Pinpoint the cell where the given text exists, returning its [X, Y] midpoint coordinate. 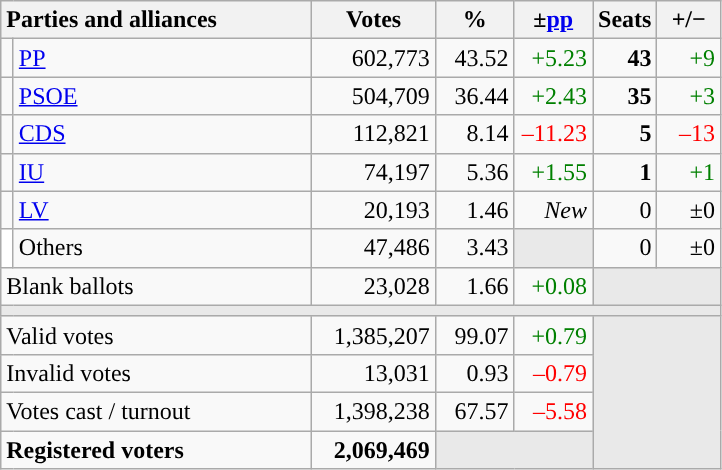
+5.23 [554, 58]
IU [162, 172]
+0.08 [554, 286]
43.52 [474, 58]
1 [624, 172]
Seats [624, 20]
±pp [554, 20]
602,773 [374, 58]
+/− [689, 20]
23,028 [374, 286]
99.07 [474, 335]
67.57 [474, 411]
2,069,469 [374, 449]
20,193 [374, 210]
Blank ballots [156, 286]
43 [624, 58]
CDS [162, 134]
1,385,207 [374, 335]
+0.79 [554, 335]
504,709 [374, 96]
–11.23 [554, 134]
% [474, 20]
0.93 [474, 373]
74,197 [374, 172]
Votes [374, 20]
47,486 [374, 248]
112,821 [374, 134]
–5.58 [554, 411]
+2.43 [554, 96]
New [554, 210]
Parties and alliances [156, 20]
+9 [689, 58]
+3 [689, 96]
13,031 [374, 373]
–0.79 [554, 373]
Invalid votes [156, 373]
PSOE [162, 96]
3.43 [474, 248]
5 [624, 134]
1.46 [474, 210]
Valid votes [156, 335]
Registered voters [156, 449]
PP [162, 58]
35 [624, 96]
LV [162, 210]
8.14 [474, 134]
36.44 [474, 96]
+1 [689, 172]
1,398,238 [374, 411]
+1.55 [554, 172]
–13 [689, 134]
Others [162, 248]
1.66 [474, 286]
Votes cast / turnout [156, 411]
5.36 [474, 172]
